Find where the given text appears and provide that cell's center as (X, Y) coordinate. 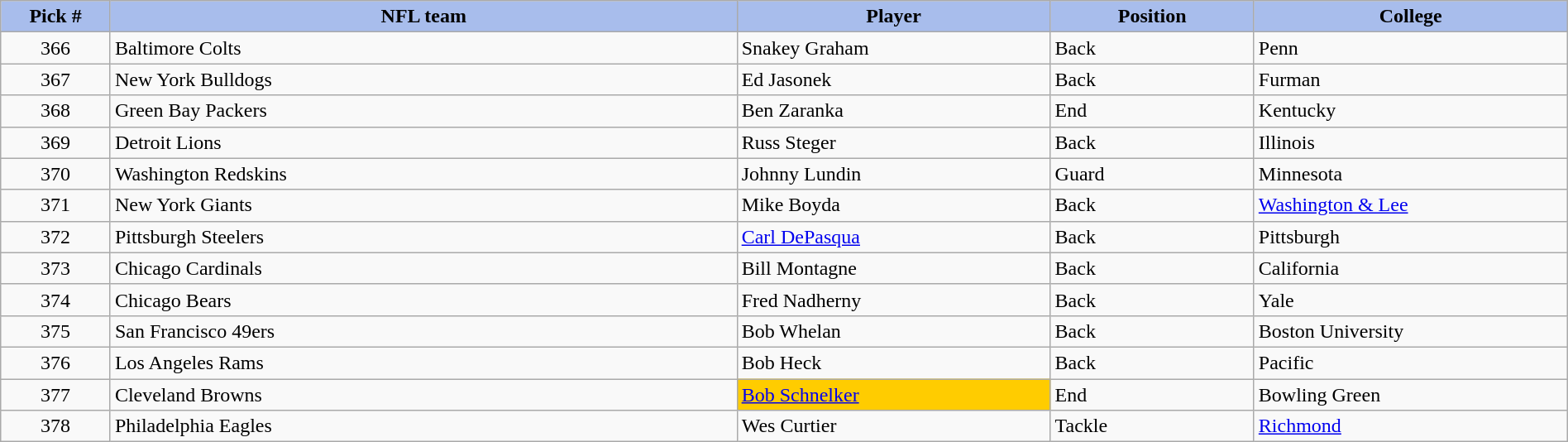
Richmond (1411, 426)
371 (56, 205)
368 (56, 111)
377 (56, 395)
Washington & Lee (1411, 205)
New York Bulldogs (423, 79)
NFL team (423, 17)
New York Giants (423, 205)
373 (56, 268)
Carl DePasqua (893, 237)
Johnny Lundin (893, 174)
369 (56, 142)
Yale (1411, 300)
367 (56, 79)
Penn (1411, 48)
374 (56, 300)
Bill Montagne (893, 268)
College (1411, 17)
Pittsburgh Steelers (423, 237)
370 (56, 174)
Player (893, 17)
Green Bay Packers (423, 111)
Snakey Graham (893, 48)
Detroit Lions (423, 142)
Bob Schnelker (893, 395)
Position (1152, 17)
376 (56, 363)
Boston University (1411, 331)
Fred Nadherny (893, 300)
Russ Steger (893, 142)
Tackle (1152, 426)
372 (56, 237)
Chicago Bears (423, 300)
375 (56, 331)
378 (56, 426)
Bob Whelan (893, 331)
Illinois (1411, 142)
Ed Jasonek (893, 79)
Washington Redskins (423, 174)
Los Angeles Rams (423, 363)
Kentucky (1411, 111)
Pick # (56, 17)
Pacific (1411, 363)
Bob Heck (893, 363)
Chicago Cardinals (423, 268)
Minnesota (1411, 174)
Mike Boyda (893, 205)
Philadelphia Eagles (423, 426)
Ben Zaranka (893, 111)
California (1411, 268)
Guard (1152, 174)
San Francisco 49ers (423, 331)
Furman (1411, 79)
Pittsburgh (1411, 237)
Baltimore Colts (423, 48)
366 (56, 48)
Wes Curtier (893, 426)
Cleveland Browns (423, 395)
Bowling Green (1411, 395)
